Return (X, Y) of the center of cell containing provided text 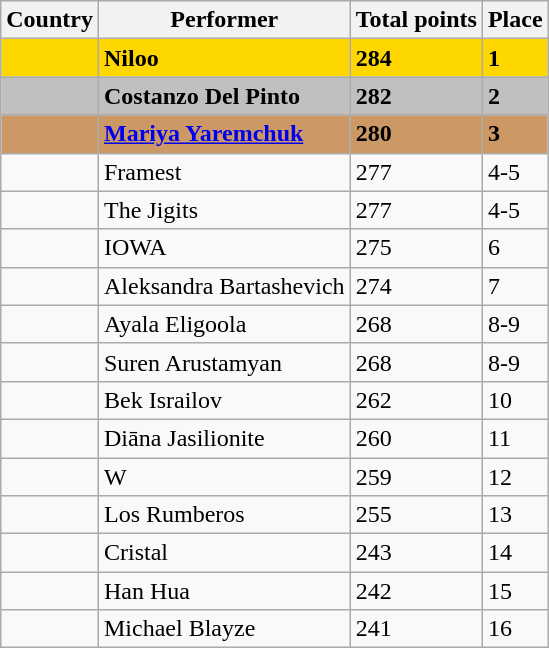
Framest (224, 172)
12 (515, 477)
16 (515, 629)
Country (50, 20)
243 (416, 553)
Performer (224, 20)
The Jigits (224, 210)
10 (515, 400)
Han Hua (224, 591)
Suren Arustamyan (224, 362)
6 (515, 248)
260 (416, 438)
280 (416, 134)
IOWA (224, 248)
Place (515, 20)
1 (515, 58)
11 (515, 438)
W (224, 477)
284 (416, 58)
Mariya Yaremchuk (224, 134)
262 (416, 400)
274 (416, 286)
15 (515, 591)
Cristal (224, 553)
282 (416, 96)
Total points (416, 20)
255 (416, 515)
7 (515, 286)
2 (515, 96)
3 (515, 134)
275 (416, 248)
259 (416, 477)
Aleksandra Bartashevich (224, 286)
14 (515, 553)
Niloo (224, 58)
13 (515, 515)
Bek Israilov (224, 400)
Michael Blayze (224, 629)
Ayala Eligoola (224, 324)
Diāna Jasilionite (224, 438)
241 (416, 629)
242 (416, 591)
Los Rumberos (224, 515)
Costanzo Del Pinto (224, 96)
